Extract the (x, y) coordinate from the center of the cell holding the provided text.  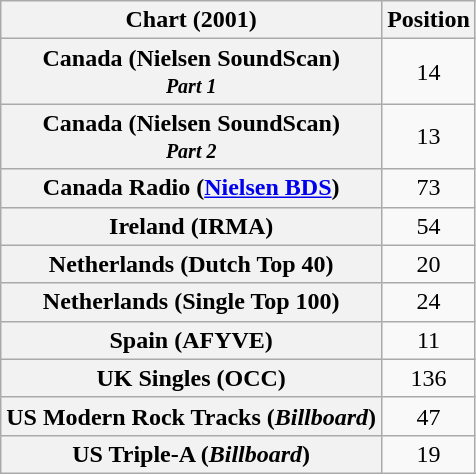
Netherlands (Dutch Top 40) (192, 264)
Spain (AFYVE) (192, 340)
19 (429, 454)
US Triple-A (Billboard) (192, 454)
136 (429, 378)
54 (429, 226)
Chart (2001) (192, 20)
Canada (Nielsen SoundScan)Part 1 (192, 72)
73 (429, 188)
20 (429, 264)
Canada (Nielsen SoundScan)Part 2 (192, 136)
24 (429, 302)
14 (429, 72)
Canada Radio (Nielsen BDS) (192, 188)
US Modern Rock Tracks (Billboard) (192, 416)
Position (429, 20)
47 (429, 416)
11 (429, 340)
13 (429, 136)
Netherlands (Single Top 100) (192, 302)
Ireland (IRMA) (192, 226)
UK Singles (OCC) (192, 378)
